Pinpoint the cell where the given text exists, returning its (x, y) midpoint coordinate. 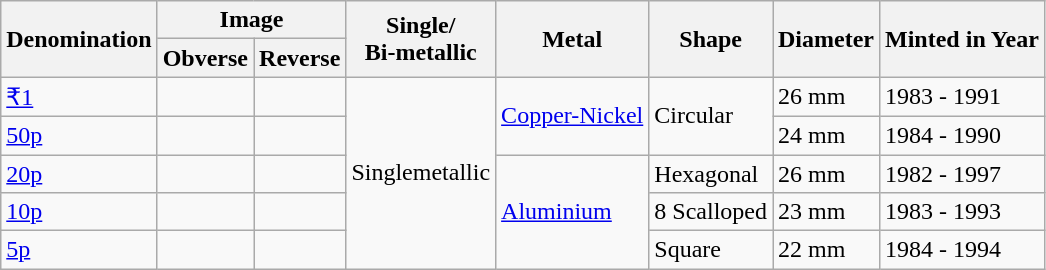
Obverse (205, 58)
1983 - 1993 (962, 212)
Single/Bi-metallic (421, 39)
8 Scalloped (711, 212)
Circular (711, 116)
Aluminium (572, 211)
Image (252, 20)
Square (711, 250)
Reverse (300, 58)
Hexagonal (711, 173)
10p (79, 212)
Denomination (79, 39)
Metal (572, 39)
₹1 (79, 97)
5p (79, 250)
50p (79, 135)
Minted in Year (962, 39)
22 mm (826, 250)
Diameter (826, 39)
Shape (711, 39)
Copper-Nickel (572, 116)
23 mm (826, 212)
Singlemetallic (421, 173)
20p (79, 173)
24 mm (826, 135)
1984 - 1994 (962, 250)
1983 - 1991 (962, 97)
1984 - 1990 (962, 135)
1982 - 1997 (962, 173)
